Detect which cell encompasses the target text, then output its (X, Y) center coordinate. 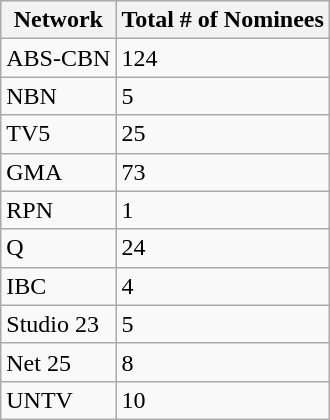
1 (223, 210)
ABS-CBN (58, 58)
IBC (58, 286)
10 (223, 400)
73 (223, 172)
4 (223, 286)
124 (223, 58)
8 (223, 362)
Studio 23 (58, 324)
Network (58, 20)
Q (58, 248)
RPN (58, 210)
UNTV (58, 400)
Net 25 (58, 362)
TV5 (58, 134)
NBN (58, 96)
Total # of Nominees (223, 20)
GMA (58, 172)
24 (223, 248)
25 (223, 134)
